Find where the given text appears and provide that cell's center as (x, y) coordinate. 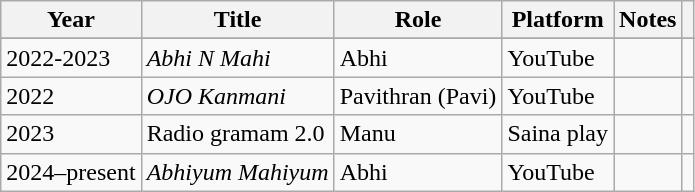
2022-2023 (71, 58)
Platform (558, 20)
Year (71, 20)
Radio gramam 2.0 (238, 134)
2022 (71, 96)
Pavithran (Pavi) (418, 96)
2024–present (71, 172)
2023 (71, 134)
Role (418, 20)
Abhi N Mahi (238, 58)
Saina play (558, 134)
Abhiyum Mahiyum (238, 172)
Notes (648, 20)
OJO Kanmani (238, 96)
Manu (418, 134)
Title (238, 20)
